Provide the [X, Y] coordinate of the cell's center where the given text is located.  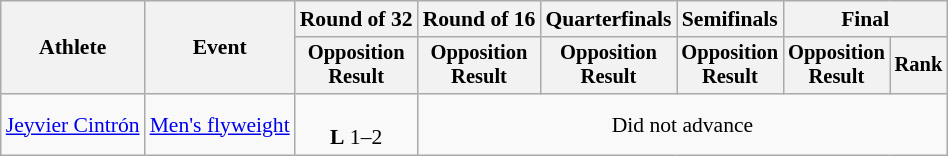
L 1–2 [356, 124]
Athlete [73, 48]
Rank [919, 66]
Jeyvier Cintrón [73, 124]
Men's flyweight [220, 124]
Did not advance [683, 124]
Semifinals [730, 19]
Event [220, 48]
Round of 16 [480, 19]
Round of 32 [356, 19]
Final [865, 19]
Quarterfinals [608, 19]
